Provide the [x, y] coordinate of the cell's center where the given text is located.  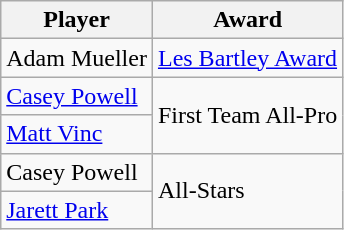
Adam Mueller [77, 58]
Award [247, 20]
First Team All-Pro [247, 115]
Jarett Park [77, 210]
Les Bartley Award [247, 58]
Matt Vinc [77, 134]
Player [77, 20]
All-Stars [247, 191]
